Find where the given text appears and provide that cell's center as (X, Y) coordinate. 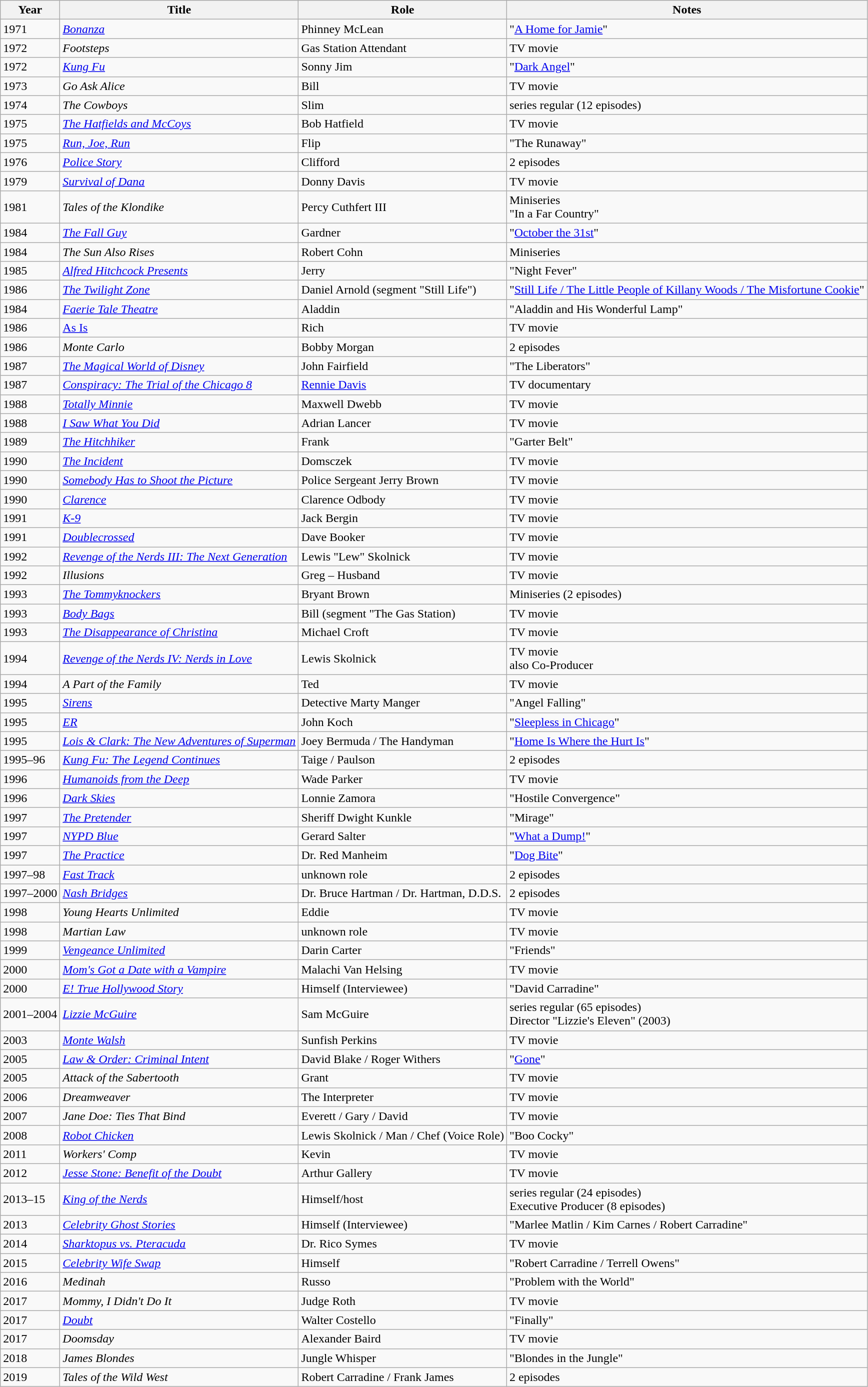
Doomsday (179, 1339)
Bryant Brown (403, 594)
The Pretender (179, 817)
Dr. Rico Symes (403, 1244)
2008 (30, 1135)
"Home Is Where the Hurt Is" (687, 741)
Tales of the Wild West (179, 1377)
Jane Doe: Ties That Bind (179, 1116)
Wade Parker (403, 779)
Slim (403, 105)
Vengeance Unlimited (179, 950)
Year (30, 10)
James Blondes (179, 1358)
King of the Nerds (179, 1199)
"Mirage" (687, 817)
Walter Costello (403, 1320)
1995–96 (30, 760)
Domsczek (403, 461)
Bill (403, 86)
Jungle Whisper (403, 1358)
Percy Cuthfert III (403, 207)
Clifford (403, 162)
Frank (403, 442)
1976 (30, 162)
Sirens (179, 703)
John Fairfield (403, 366)
2006 (30, 1097)
The Incident (179, 461)
Miniseries (2 episodes) (687, 594)
The Practice (179, 855)
Alexander Baird (403, 1339)
2015 (30, 1263)
Ted (403, 684)
"October the 31st" (687, 232)
"Finally" (687, 1320)
Judge Roth (403, 1301)
Grant (403, 1078)
Martian Law (179, 931)
Clarence Odbody (403, 499)
Miniseries"In a Far Country" (687, 207)
Daniel Arnold (segment "Still Life") (403, 290)
Kevin (403, 1154)
Flip (403, 143)
Sharktopus vs. Pteracuda (179, 1244)
The Fall Guy (179, 232)
"Still Life / The Little People of Killany Woods / The Misfortune Cookie" (687, 290)
Dave Booker (403, 537)
1997–2000 (30, 893)
Police Sergeant Jerry Brown (403, 480)
1971 (30, 29)
Conspiracy: The Trial of the Chicago 8 (179, 385)
Fast Track (179, 874)
Mommy, I Didn't Do It (179, 1301)
Rennie Davis (403, 385)
"Gone" (687, 1059)
Go Ask Alice (179, 86)
Illusions (179, 575)
1997–98 (30, 874)
Aladdin (403, 309)
Doubt (179, 1320)
Bob Hatfield (403, 124)
Mom's Got a Date with a Vampire (179, 969)
Sunfish Perkins (403, 1040)
Somebody Has to Shoot the Picture (179, 480)
Lonnie Zamora (403, 798)
Doublecrossed (179, 537)
Alfred Hitchcock Presents (179, 271)
The Cowboys (179, 105)
The Interpreter (403, 1097)
Sam McGuire (403, 1014)
1973 (30, 86)
Himself/host (403, 1199)
Bobby Morgan (403, 347)
"Sleepless in Chicago" (687, 722)
2019 (30, 1377)
Tales of the Klondike (179, 207)
Lizzie McGuire (179, 1014)
Dr. Bruce Hartman / Dr. Hartman, D.D.S. (403, 893)
2013–15 (30, 1199)
The Hatfields and McCoys (179, 124)
Jerry (403, 271)
"Problem with the World" (687, 1282)
Police Story (179, 162)
Notes (687, 10)
Footsteps (179, 48)
"Aladdin and His Wonderful Lamp" (687, 309)
Malachi Van Helsing (403, 969)
The Tommyknockers (179, 594)
Everett / Gary / David (403, 1116)
"Garter Belt" (687, 442)
Young Hearts Unlimited (179, 912)
Lois & Clark: The New Adventures of Superman (179, 741)
2001–2004 (30, 1014)
series regular (12 episodes) (687, 105)
Body Bags (179, 613)
"Blondes in the Jungle" (687, 1358)
Lewis Skolnick / Man / Chef (Voice Role) (403, 1135)
Title (179, 10)
1981 (30, 207)
The Sun Also Rises (179, 251)
series regular (65 episodes)Director "Lizzie's Eleven" (2003) (687, 1014)
series regular (24 episodes)Executive Producer (8 episodes) (687, 1199)
Monte Walsh (179, 1040)
Donny Davis (403, 181)
1979 (30, 181)
"A Home for Jamie" (687, 29)
Michael Croft (403, 632)
Humanoids from the Deep (179, 779)
Bonanza (179, 29)
Lewis "Lew" Skolnick (403, 556)
"Angel Falling" (687, 703)
NYPD Blue (179, 836)
Monte Carlo (179, 347)
Kung Fu: The Legend Continues (179, 760)
"Robert Carradine / Terrell Owens" (687, 1263)
Gerard Salter (403, 836)
Totally Minnie (179, 404)
David Blake / Roger Withers (403, 1059)
K-9 (179, 518)
Kung Fu (179, 67)
Gardner (403, 232)
1974 (30, 105)
Robert Carradine / Frank James (403, 1377)
"Friends" (687, 950)
Taige / Paulson (403, 760)
Run, Joe, Run (179, 143)
2018 (30, 1358)
Workers' Comp (179, 1154)
Eddie (403, 912)
"The Runaway" (687, 143)
1985 (30, 271)
Himself (403, 1263)
"The Liberators" (687, 366)
Survival of Dana (179, 181)
Nash Bridges (179, 893)
The Hitchhiker (179, 442)
Role (403, 10)
Adrian Lancer (403, 423)
Celebrity Wife Swap (179, 1263)
Joey Bermuda / The Handyman (403, 741)
The Twilight Zone (179, 290)
1999 (30, 950)
"What a Dump!" (687, 836)
TV moviealso Co-Producer (687, 658)
As Is (179, 328)
"Night Fever" (687, 271)
E! True Hollywood Story (179, 988)
"Hostile Convergence" (687, 798)
Sonny Jim (403, 67)
"Marlee Matlin / Kim Carnes / Robert Carradine" (687, 1225)
Jack Bergin (403, 518)
Dark Skies (179, 798)
"Dog Bite" (687, 855)
Maxwell Dwebb (403, 404)
The Disappearance of Christina (179, 632)
Bill (segment "The Gas Station) (403, 613)
2003 (30, 1040)
1989 (30, 442)
2013 (30, 1225)
John Koch (403, 722)
TV documentary (687, 385)
Russo (403, 1282)
Rich (403, 328)
Medinah (179, 1282)
2012 (30, 1173)
Lewis Skolnick (403, 658)
Dr. Red Manheim (403, 855)
Greg – Husband (403, 575)
Jesse Stone: Benefit of the Doubt (179, 1173)
Gas Station Attendant (403, 48)
Revenge of the Nerds IV: Nerds in Love (179, 658)
The Magical World of Disney (179, 366)
"Boo Cocky" (687, 1135)
Clarence (179, 499)
Sheriff Dwight Kunkle (403, 817)
Revenge of the Nerds III: The Next Generation (179, 556)
Faerie Tale Theatre (179, 309)
Detective Marty Manger (403, 703)
2016 (30, 1282)
Darin Carter (403, 950)
Arthur Gallery (403, 1173)
"Dark Angel" (687, 67)
Robert Cohn (403, 251)
I Saw What You Did (179, 423)
A Part of the Family (179, 684)
2011 (30, 1154)
ER (179, 722)
Robot Chicken (179, 1135)
Miniseries (687, 251)
Celebrity Ghost Stories (179, 1225)
Dreamweaver (179, 1097)
Law & Order: Criminal Intent (179, 1059)
"David Carradine" (687, 988)
2007 (30, 1116)
Attack of the Sabertooth (179, 1078)
Phinney McLean (403, 29)
2014 (30, 1244)
